Detect which cell encompasses the target text, then output its (x, y) center coordinate. 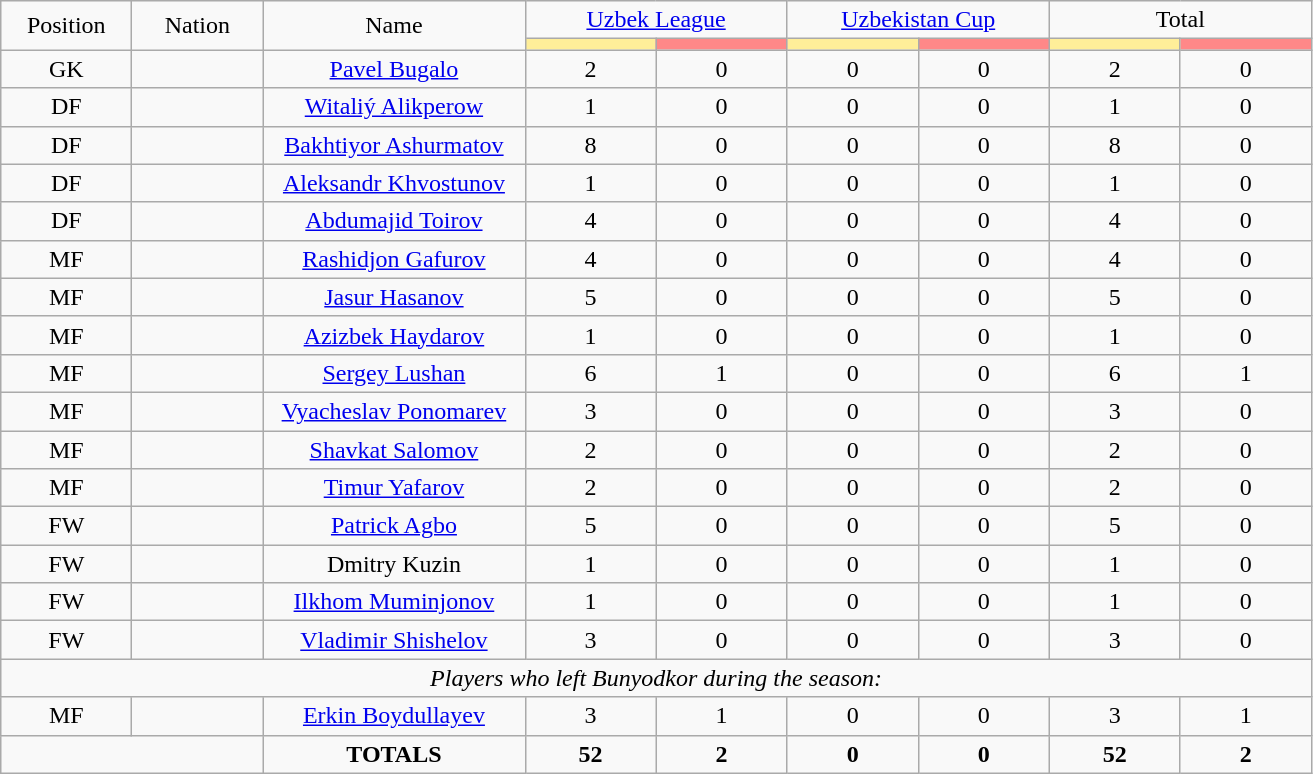
Jasur Hasanov (394, 297)
Abdumajid Toirov (394, 221)
Vyacheslav Ponomarev (394, 411)
Witaliý Alikperow (394, 107)
GK (66, 69)
Azizbek Haydarov (394, 335)
Shavkat Salomov (394, 449)
Vladimir Shishelov (394, 640)
Aleksandr Khvostunov (394, 183)
Total (1180, 20)
Sergey Lushan (394, 373)
Players who left Bunyodkor during the season: (656, 678)
Erkin Boydullayev (394, 716)
Patrick Agbo (394, 526)
Position (66, 26)
Timur Yafarov (394, 488)
Uzbekistan Cup (918, 20)
Nation (198, 26)
Name (394, 26)
Dmitry Kuzin (394, 564)
TOTALS (394, 754)
Rashidjon Gafurov (394, 259)
Pavel Bugalo (394, 69)
Ilkhom Muminjonov (394, 602)
Bakhtiyor Ashurmatov (394, 145)
Uzbek League (656, 20)
